Detect which cell encompasses the target text, then output its [X, Y] center coordinate. 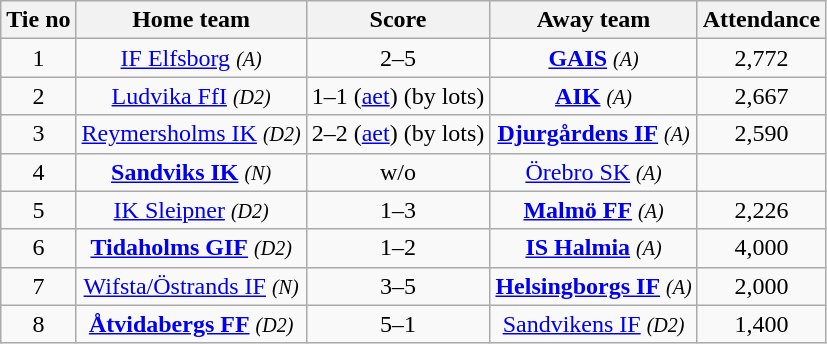
7 [38, 286]
Attendance [761, 20]
Sandviks IK (N) [191, 172]
5 [38, 210]
3–5 [398, 286]
2,000 [761, 286]
Sandvikens IF (D2) [594, 324]
Away team [594, 20]
1–3 [398, 210]
IS Halmia (A) [594, 248]
IF Elfsborg (A) [191, 58]
Tie no [38, 20]
1 [38, 58]
2 [38, 96]
4 [38, 172]
6 [38, 248]
1–2 [398, 248]
w/o [398, 172]
4,000 [761, 248]
Malmö FF (A) [594, 210]
Örebro SK (A) [594, 172]
2–2 (aet) (by lots) [398, 134]
IK Sleipner (D2) [191, 210]
Tidaholms GIF (D2) [191, 248]
Wifsta/Östrands IF (N) [191, 286]
Score [398, 20]
2,772 [761, 58]
3 [38, 134]
Helsingborgs IF (A) [594, 286]
AIK (A) [594, 96]
2,226 [761, 210]
GAIS (A) [594, 58]
Home team [191, 20]
2–5 [398, 58]
1–1 (aet) (by lots) [398, 96]
2,590 [761, 134]
1,400 [761, 324]
Åtvidabergs FF (D2) [191, 324]
8 [38, 324]
Djurgårdens IF (A) [594, 134]
2,667 [761, 96]
Ludvika FfI (D2) [191, 96]
Reymersholms IK (D2) [191, 134]
5–1 [398, 324]
